Extract the (X, Y) coordinate from the center of the cell holding the provided text.  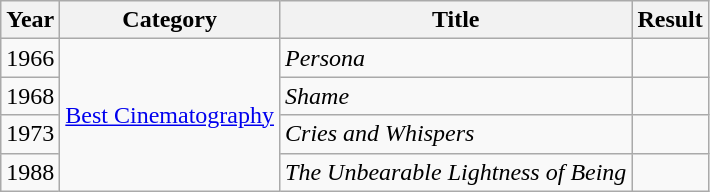
Result (670, 20)
Category (170, 20)
The Unbearable Lightness of Being (456, 172)
1973 (30, 134)
Persona (456, 58)
1966 (30, 58)
Shame (456, 96)
Cries and Whispers (456, 134)
Best Cinematography (170, 115)
Year (30, 20)
1968 (30, 96)
Title (456, 20)
1988 (30, 172)
